Pinpoint the cell where the given text exists, returning its [x, y] midpoint coordinate. 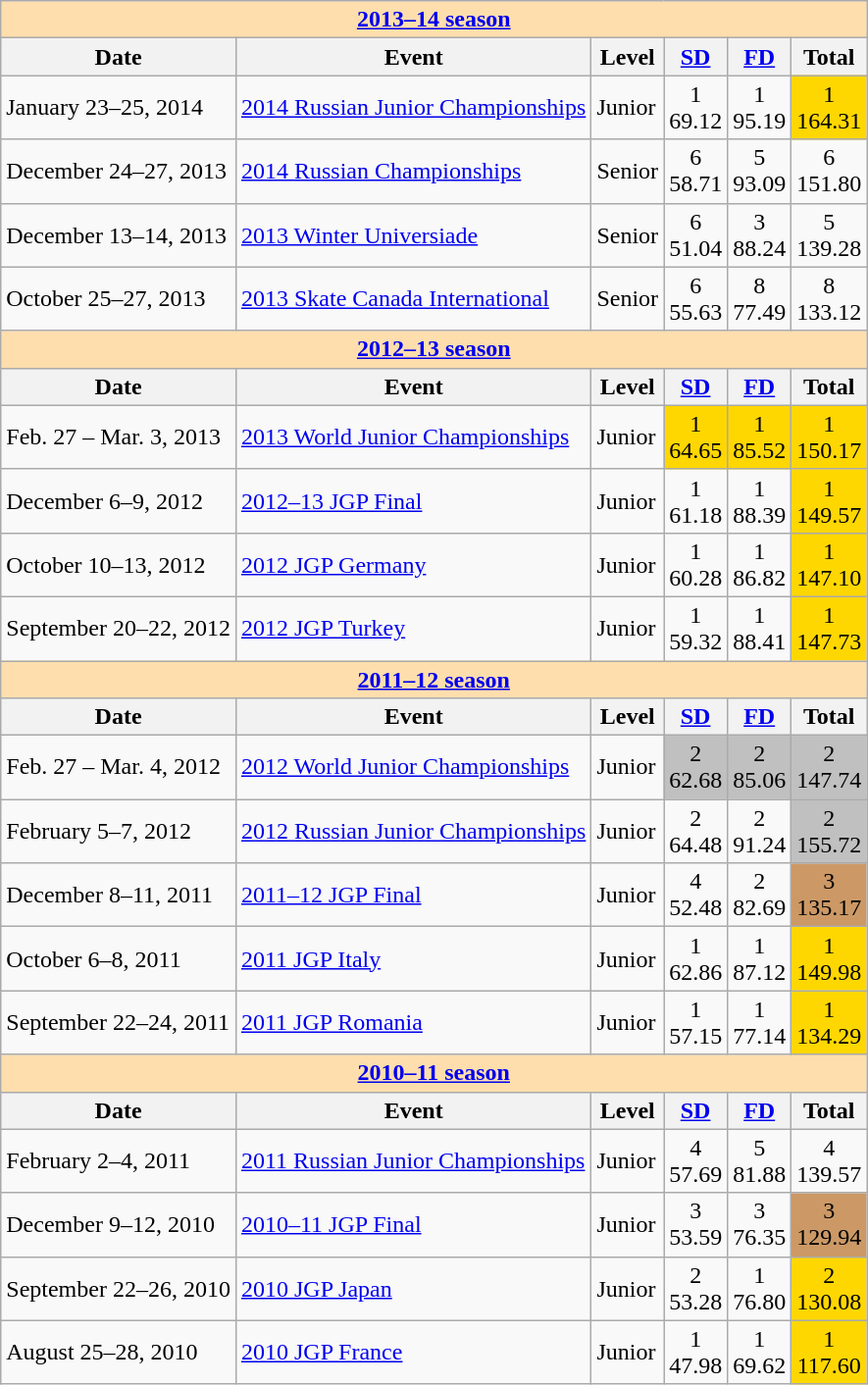
December 8–11, 2011 [119, 895]
5 81.88 [759, 1161]
2010 JGP Japan [413, 1289]
1 60.28 [696, 565]
2 91.24 [759, 832]
September 22–24, 2011 [119, 1022]
6 51.04 [696, 235]
February 5–7, 2012 [119, 832]
2 85.06 [759, 767]
September 22–26, 2010 [119, 1289]
3 129.94 [830, 1224]
2011–12 season [434, 680]
1 86.82 [759, 565]
1 77.14 [759, 1022]
1 61.18 [696, 500]
1 95.19 [759, 108]
2 82.69 [759, 895]
August 25–28, 2010 [119, 1352]
1 147.73 [830, 628]
6 55.63 [696, 298]
2013 World Junior Championships [413, 437]
Feb. 27 – Mar. 3, 2013 [119, 437]
2012–13 season [434, 349]
1 57.15 [696, 1022]
2011 JGP Romania [413, 1022]
4 52.48 [696, 895]
2 53.28 [696, 1289]
December 24–27, 2013 [119, 171]
4 139.57 [830, 1161]
December 6–9, 2012 [119, 500]
Feb. 27 – Mar. 4, 2012 [119, 767]
2014 Russian Junior Championships [413, 108]
2010–11 JGP Final [413, 1224]
3 88.24 [759, 235]
2010 JGP France [413, 1352]
8 77.49 [759, 298]
5 139.28 [830, 235]
October 25–27, 2013 [119, 298]
1 164.31 [830, 108]
1 69.12 [696, 108]
October 6–8, 2011 [119, 959]
December 13–14, 2013 [119, 235]
6 151.80 [830, 171]
1 88.39 [759, 500]
1 88.41 [759, 628]
2013 Skate Canada International [413, 298]
2 155.72 [830, 832]
2012 JGP Turkey [413, 628]
2011 Russian Junior Championships [413, 1161]
1 149.98 [830, 959]
1 147.10 [830, 565]
2 130.08 [830, 1289]
4 57.69 [696, 1161]
2012 World Junior Championships [413, 767]
2014 Russian Championships [413, 171]
October 10–13, 2012 [119, 565]
September 20–22, 2012 [119, 628]
2012–13 JGP Final [413, 500]
1 87.12 [759, 959]
February 2–4, 2011 [119, 1161]
8 133.12 [830, 298]
2 62.68 [696, 767]
2 147.74 [830, 767]
1 62.86 [696, 959]
5 93.09 [759, 171]
2012 Russian Junior Championships [413, 832]
December 9–12, 2010 [119, 1224]
1 117.60 [830, 1352]
2013–14 season [434, 20]
2010–11 season [434, 1073]
3 53.59 [696, 1224]
6 58.71 [696, 171]
3 76.35 [759, 1224]
1 149.57 [830, 500]
3 135.17 [830, 895]
2012 JGP Germany [413, 565]
1 150.17 [830, 437]
2013 Winter Universiade [413, 235]
2 64.48 [696, 832]
1 76.80 [759, 1289]
2011–12 JGP Final [413, 895]
1 134.29 [830, 1022]
1 64.65 [696, 437]
1 59.32 [696, 628]
1 69.62 [759, 1352]
2011 JGP Italy [413, 959]
1 85.52 [759, 437]
January 23–25, 2014 [119, 108]
1 47.98 [696, 1352]
